Determine the (x, y) coordinate at the center of the cell enclosing the given text.  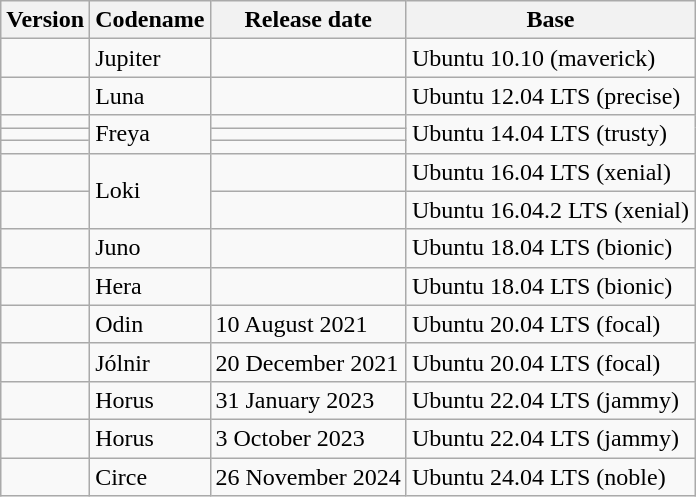
Ubuntu 12.04 LTS (precise) (550, 96)
Ubuntu 10.10 (maverick) (550, 58)
20 December 2021 (308, 362)
26 November 2024 (308, 477)
3 October 2023 (308, 438)
Ubuntu 24.04 LTS (noble) (550, 477)
Jólnir (150, 362)
31 January 2023 (308, 400)
Luna (150, 96)
Freya (150, 134)
Ubuntu 14.04 LTS (trusty) (550, 134)
Odin (150, 324)
Hera (150, 286)
Release date (308, 20)
Version (46, 20)
Jupiter (150, 58)
10 August 2021 (308, 324)
Ubuntu 16.04.2 LTS (xenial) (550, 210)
Loki (150, 191)
Base (550, 20)
Circe (150, 477)
Juno (150, 248)
Ubuntu 16.04 LTS (xenial) (550, 172)
Codename (150, 20)
